Pinpoint the cell where the given text exists, returning its [X, Y] midpoint coordinate. 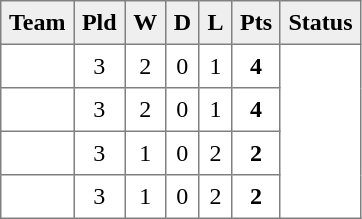
Team [38, 23]
Status [320, 23]
L [216, 23]
Pld [100, 23]
W [145, 23]
Pts [256, 23]
D [182, 23]
